Detect which cell encompasses the target text, then output its [X, Y] center coordinate. 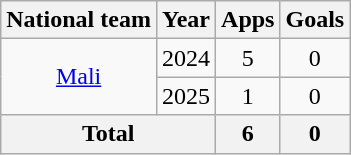
2024 [186, 58]
Apps [248, 20]
2025 [186, 96]
1 [248, 96]
Mali [79, 77]
Goals [315, 20]
Total [108, 134]
6 [248, 134]
5 [248, 58]
National team [79, 20]
Year [186, 20]
